Locate the cell with the specified text and output its (x, y) center coordinate. 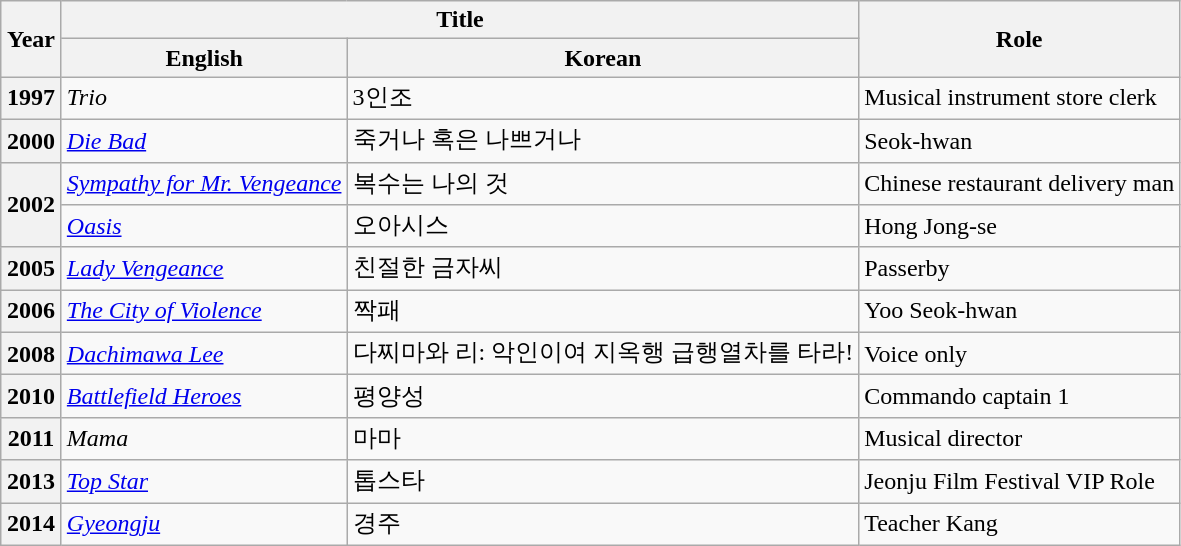
2008 (32, 354)
Korean (603, 58)
Title (460, 20)
짝패 (603, 312)
경주 (603, 524)
Mama (204, 438)
Seok-hwan (1020, 140)
Musical instrument store clerk (1020, 98)
2013 (32, 482)
Teacher Kang (1020, 524)
Jeonju Film Festival VIP Role (1020, 482)
복수는 나의 것 (603, 184)
Trio (204, 98)
3인조 (603, 98)
친절한 금자씨 (603, 268)
Chinese restaurant delivery man (1020, 184)
Die Bad (204, 140)
Passerby (1020, 268)
Battlefield Heroes (204, 396)
톱스타 (603, 482)
Year (32, 39)
Musical director (1020, 438)
1997 (32, 98)
Lady Vengeance (204, 268)
죽거나 혹은 나쁘거나 (603, 140)
2005 (32, 268)
2014 (32, 524)
마마 (603, 438)
오아시스 (603, 226)
Gyeongju (204, 524)
English (204, 58)
Yoo Seok-hwan (1020, 312)
Role (1020, 39)
2006 (32, 312)
다찌마와 리: 악인이여 지옥행 급행열차를 타라! (603, 354)
2010 (32, 396)
2011 (32, 438)
Sympathy for Mr. Vengeance (204, 184)
Top Star (204, 482)
Commando captain 1 (1020, 396)
2002 (32, 204)
Hong Jong-se (1020, 226)
The City of Violence (204, 312)
Dachimawa Lee (204, 354)
2000 (32, 140)
Oasis (204, 226)
Voice only (1020, 354)
평양성 (603, 396)
